Output the [X, Y] coordinate of the center of the cell containing the given text.  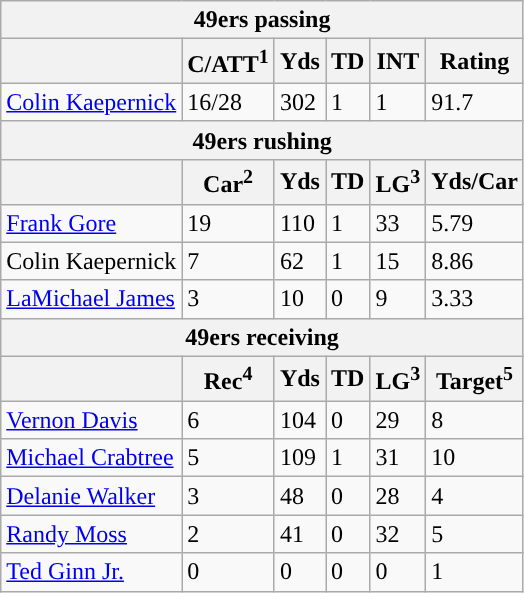
29 [398, 420]
9 [398, 299]
Delanie Walker [92, 496]
33 [398, 223]
Rec4 [228, 378]
15 [398, 261]
48 [300, 496]
19 [228, 223]
Rating [475, 62]
INT [398, 62]
C/ATT1 [228, 62]
16/28 [228, 102]
4 [475, 496]
Randy Moss [92, 534]
Ted Ginn Jr. [92, 572]
104 [300, 420]
Frank Gore [92, 223]
3.33 [475, 299]
41 [300, 534]
2 [228, 534]
5.79 [475, 223]
49ers rushing [262, 140]
302 [300, 102]
49ers passing [262, 20]
Vernon Davis [92, 420]
7 [228, 261]
8 [475, 420]
LaMichael James [92, 299]
109 [300, 458]
32 [398, 534]
Yds/Car [475, 182]
28 [398, 496]
Car2 [228, 182]
Target5 [475, 378]
Michael Crabtree [92, 458]
31 [398, 458]
91.7 [475, 102]
49ers receiving [262, 337]
6 [228, 420]
8.86 [475, 261]
110 [300, 223]
62 [300, 261]
